Provide the [x, y] coordinate of the cell's center where the given text is located.  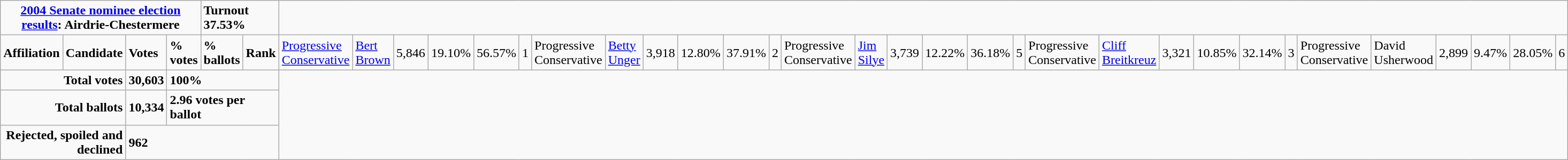
Bert Brown [373, 52]
12.22% [945, 52]
19.10% [450, 52]
28.05% [1533, 52]
Jim Silye [871, 52]
30,603 [147, 80]
Total votes [63, 80]
6 [1562, 52]
Candidate [94, 52]
962 [202, 142]
5 [1020, 52]
Total ballots [63, 108]
David Usherwood [1404, 52]
Rank [261, 52]
32.14% [1263, 52]
3 [1291, 52]
2,899 [1454, 52]
1 [525, 52]
3,918 [660, 52]
37.91% [746, 52]
Betty Unger [624, 52]
% ballots [221, 52]
10,334 [147, 108]
9.47% [1490, 52]
2.96 votes per ballot [223, 108]
2004 Senate nominee election results: Airdrie-Chestermere [101, 18]
36.18% [991, 52]
Turnout 37.53% [240, 18]
% votes [184, 52]
12.80% [701, 52]
10.85% [1217, 52]
Cliff Breitkreuz [1129, 52]
3,739 [905, 52]
2 [775, 52]
Rejected, spoiled and declined [63, 142]
5,846 [411, 52]
Votes [147, 52]
3,321 [1177, 52]
56.57% [496, 52]
100% [223, 80]
Affiliation [32, 52]
